Output the (x, y) coordinate of the center of the cell containing the given text.  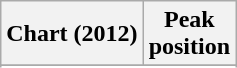
Peakposition (189, 34)
Chart (2012) (72, 34)
